Output the [x, y] coordinate of the center of the cell containing the given text.  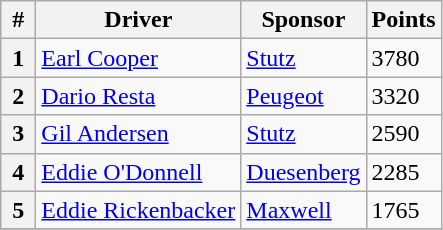
Points [404, 20]
Driver [138, 20]
Sponsor [304, 20]
1 [18, 58]
1765 [404, 210]
Eddie Rickenbacker [138, 210]
2285 [404, 172]
2 [18, 96]
2590 [404, 134]
Gil Andersen [138, 134]
4 [18, 172]
Duesenberg [304, 172]
3780 [404, 58]
Maxwell [304, 210]
5 [18, 210]
Earl Cooper [138, 58]
3 [18, 134]
# [18, 20]
Dario Resta [138, 96]
Peugeot [304, 96]
3320 [404, 96]
Eddie O'Donnell [138, 172]
